Find where the given text appears and provide that cell's center as (x, y) coordinate. 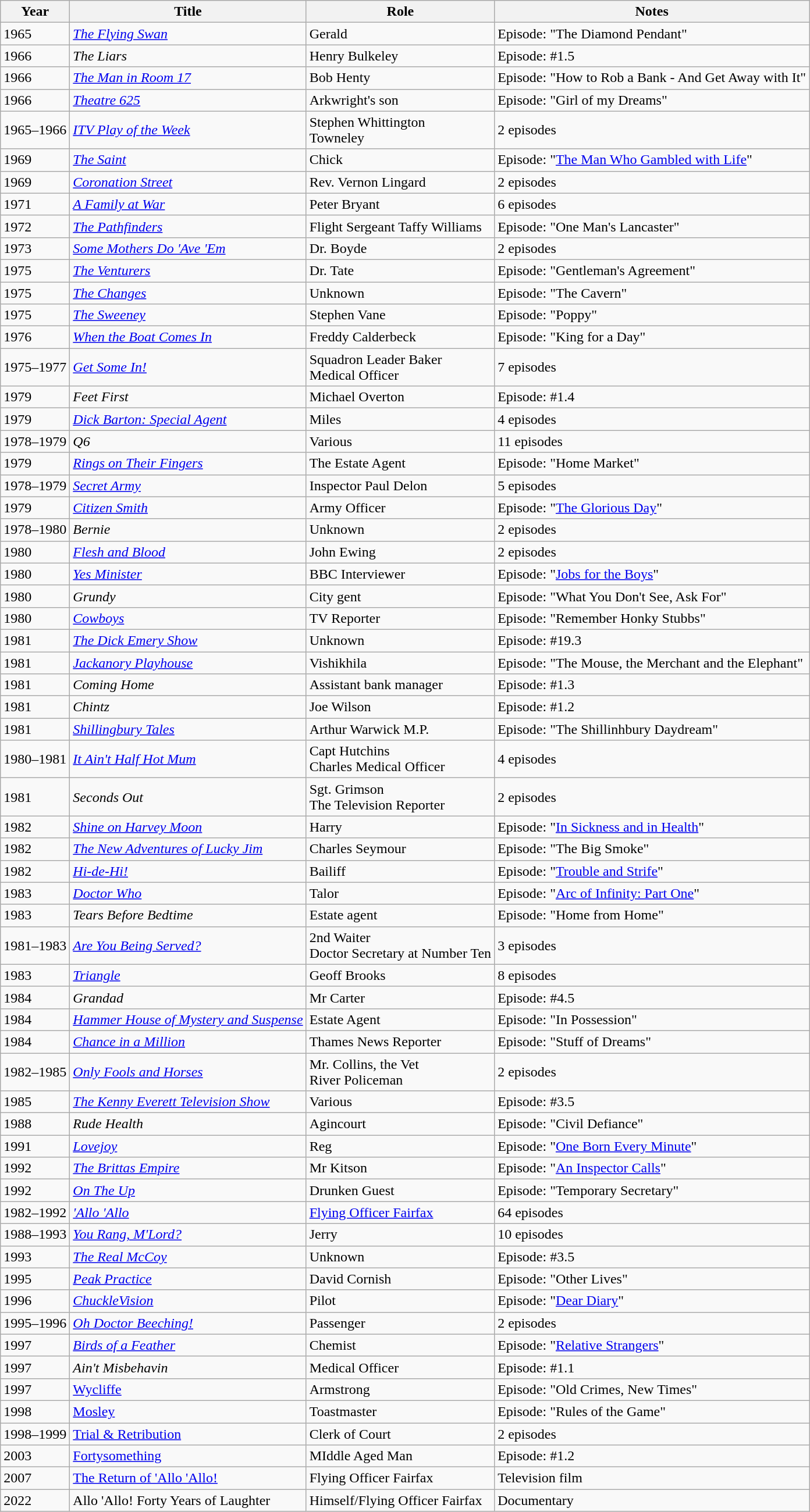
Coming Home (188, 685)
Passenger (400, 1323)
When the Boat Comes In (188, 337)
Estate Agent (400, 1019)
10 episodes (652, 1235)
11 episodes (652, 441)
1998 (35, 1411)
Notes (652, 12)
The Dick Emery Show (188, 640)
The Liars (188, 56)
Episode: "Trouble and Strife" (652, 871)
Talor (400, 893)
Episode: "Temporary Secretary" (652, 1190)
Episode: "Other Lives" (652, 1279)
Doctor Who (188, 893)
A Family at War (188, 204)
Peter Bryant (400, 204)
Rude Health (188, 1124)
Assistant bank manager (400, 685)
City gent (400, 596)
Bailiff (400, 871)
Title (188, 12)
1998–1999 (35, 1433)
Episode: #1.5 (652, 56)
On The Up (188, 1190)
Episode: "Stuff of Dreams" (652, 1042)
Theatre 625 (188, 100)
Bernie (188, 530)
Episode: "Dear Diary" (652, 1301)
Pilot (400, 1301)
Secret Army (188, 486)
Reg (400, 1146)
Gerald (400, 34)
2nd WaiterDoctor Secretary at Number Ten (400, 946)
Episode: "What You Don't See, Ask For" (652, 596)
1965–1966 (35, 130)
6 episodes (652, 204)
Stephen Vane (400, 315)
TV Reporter (400, 618)
Mosley (188, 1411)
ChuckleVision (188, 1301)
The Sweeney (188, 315)
Rev. Vernon Lingard (400, 182)
1988–1993 (35, 1235)
Episode: #1.3 (652, 685)
Episode: "Home from Home" (652, 915)
Himself/Flying Officer Fairfax (400, 1500)
MIddle Aged Man (400, 1456)
Episode: #19.3 (652, 640)
Episode: "One Born Every Minute" (652, 1146)
Jackanory Playhouse (188, 662)
Episode: "Civil Defiance" (652, 1124)
Hammer House of Mystery and Suspense (188, 1019)
You Rang, M'Lord? (188, 1235)
Sgt. GrimsonThe Television Reporter (400, 797)
Clerk of Court (400, 1433)
The Real McCoy (188, 1257)
64 episodes (652, 1213)
Peak Practice (188, 1279)
The Venturers (188, 270)
Dr. Boyde (400, 248)
'Allo 'Allo (188, 1213)
Bob Henty (400, 78)
Chance in a Million (188, 1042)
Episode: "Home Market" (652, 463)
Miles (400, 419)
1995–1996 (35, 1323)
Year (35, 12)
Armstrong (400, 1389)
1993 (35, 1257)
1965 (35, 34)
Episode: "An Inspector Calls" (652, 1168)
Episode: "The Shillinhbury Daydream" (652, 729)
Estate agent (400, 915)
John Ewing (400, 552)
Episode: "Girl of my Dreams" (652, 100)
Mr Carter (400, 997)
Are You Being Served? (188, 946)
Hi-de-Hi! (188, 871)
Episode: "Arc of Infinity: Part One" (652, 893)
3 episodes (652, 946)
Flesh and Blood (188, 552)
5 episodes (652, 486)
Episode: "In Possession" (652, 1019)
1982–1985 (35, 1071)
1971 (35, 204)
Henry Bulkeley (400, 56)
Triangle (188, 975)
Lovejoy (188, 1146)
1980–1981 (35, 759)
1991 (35, 1146)
2003 (35, 1456)
1978–1980 (35, 530)
Toastmaster (400, 1411)
Only Fools and Horses (188, 1071)
Squadron Leader BakerMedical Officer (400, 368)
Rings on Their Fingers (188, 463)
The Brittas Empire (188, 1168)
The Kenny Everett Television Show (188, 1102)
Capt HutchinsCharles Medical Officer (400, 759)
Cowboys (188, 618)
Dr. Tate (400, 270)
Shine on Harvey Moon (188, 827)
Grandad (188, 997)
Flight Sergeant Taffy Williams (400, 226)
The New Adventures of Lucky Jim (188, 849)
1981–1983 (35, 946)
1995 (35, 1279)
Episode: "Jobs for the Boys" (652, 574)
The Pathfinders (188, 226)
Episode: "In Sickness and in Health" (652, 827)
Episode: "The Big Smoke" (652, 849)
Episode: #1.4 (652, 397)
2007 (35, 1478)
1972 (35, 226)
1973 (35, 248)
Freddy Calderbeck (400, 337)
Army Officer (400, 508)
Harry (400, 827)
The Man in Room 17 (188, 78)
Vishikhila (400, 662)
Birds of a Feather (188, 1345)
Feet First (188, 397)
BBC Interviewer (400, 574)
Agincourt (400, 1124)
1982–1992 (35, 1213)
2022 (35, 1500)
Episode: "How to Rob a Bank - And Get Away with It" (652, 78)
Episode: "The Man Who Gambled with Life" (652, 160)
1985 (35, 1102)
Wycliffe (188, 1389)
The Estate Agent (400, 463)
Tears Before Bedtime (188, 915)
Grundy (188, 596)
Allo 'Allo! Forty Years of Laughter (188, 1500)
Michael Overton (400, 397)
Episode: "Rules of the Game" (652, 1411)
Episode: "Poppy" (652, 315)
Yes Minister (188, 574)
8 episodes (652, 975)
The Flying Swan (188, 34)
Medical Officer (400, 1367)
Television film (652, 1478)
1975–1977 (35, 368)
Thames News Reporter (400, 1042)
Drunken Guest (400, 1190)
Episode: "The Cavern" (652, 293)
Stephen WhittingtonTowneley (400, 130)
The Saint (188, 160)
Chemist (400, 1345)
Arkwright's son (400, 100)
Q6 (188, 441)
Episode: "King for a Day" (652, 337)
The Return of 'Allo 'Allo! (188, 1478)
Episode: "The Mouse, the Merchant and the Elephant" (652, 662)
Episode: "Old Crimes, New Times" (652, 1389)
Jerry (400, 1235)
7 episodes (652, 368)
Chick (400, 160)
Episode: "Remember Honky Stubbs" (652, 618)
Geoff Brooks (400, 975)
1996 (35, 1301)
Coronation Street (188, 182)
Episode: "One Man's Lancaster" (652, 226)
David Cornish (400, 1279)
Episode: "The Diamond Pendant" (652, 34)
Get Some In! (188, 368)
The Changes (188, 293)
Some Mothers Do 'Ave 'Em (188, 248)
Shillingbury Tales (188, 729)
Chintz (188, 707)
Ain't Misbehavin (188, 1367)
It Ain't Half Hot Mum (188, 759)
Charles Seymour (400, 849)
Fortysomething (188, 1456)
Mr. Collins, the VetRiver Policeman (400, 1071)
1976 (35, 337)
Oh Doctor Beeching! (188, 1323)
Joe Wilson (400, 707)
Episode: #1.1 (652, 1367)
Episode: "The Glorious Day" (652, 508)
ITV Play of the Week (188, 130)
Dick Barton: Special Agent (188, 419)
Documentary (652, 1500)
Episode: "Gentleman's Agreement" (652, 270)
Inspector Paul Delon (400, 486)
Trial & Retribution (188, 1433)
Episode: "Relative Strangers" (652, 1345)
1988 (35, 1124)
Seconds Out (188, 797)
Citizen Smith (188, 508)
Arthur Warwick M.P. (400, 729)
Role (400, 12)
Episode: #4.5 (652, 997)
Mr Kitson (400, 1168)
